For the text-containing cell, return its midpoint in (X, Y) coordinate format. 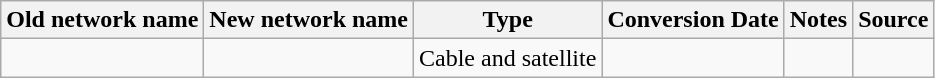
Cable and satellite (508, 58)
Conversion Date (693, 20)
Notes (818, 20)
Old network name (102, 20)
New network name (309, 20)
Source (894, 20)
Type (508, 20)
